Capture the cell that displays the provided text and extract its [X, Y] central coordinate. 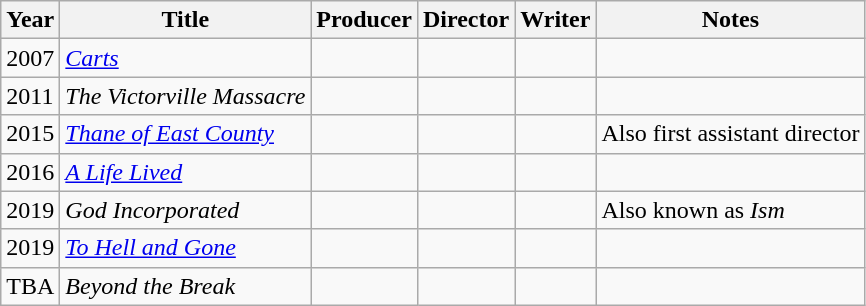
Carts [186, 58]
Writer [556, 20]
God Incorporated [186, 210]
Beyond the Break [186, 286]
Thane of East County [186, 134]
A Life Lived [186, 172]
2016 [30, 172]
2007 [30, 58]
Year [30, 20]
Director [466, 20]
TBA [30, 286]
2015 [30, 134]
Title [186, 20]
To Hell and Gone [186, 248]
Also first assistant director [730, 134]
Notes [730, 20]
The Victorville Massacre [186, 96]
Producer [364, 20]
2011 [30, 96]
Also known as Ism [730, 210]
